For the text-containing cell, return its midpoint in (X, Y) coordinate format. 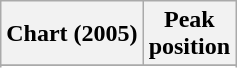
Peak position (189, 34)
Chart (2005) (72, 34)
